Extract the (x, y) coordinate from the center of the cell holding the provided text.  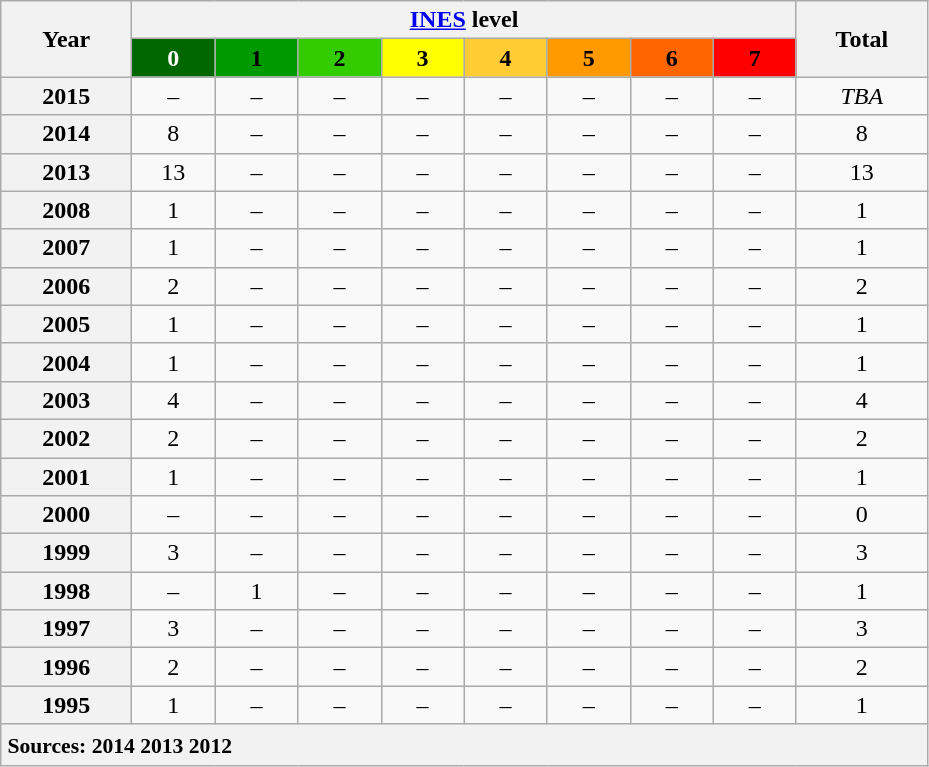
2006 (66, 286)
1999 (66, 553)
TBA (862, 96)
2002 (66, 438)
2008 (66, 210)
1997 (66, 629)
Year (66, 39)
1995 (66, 705)
INES level (464, 20)
6 (672, 58)
1996 (66, 667)
Sources: 2014 2013 2012 (464, 745)
2003 (66, 400)
2015 (66, 96)
Total (862, 39)
2005 (66, 324)
2007 (66, 248)
2001 (66, 477)
2014 (66, 134)
2004 (66, 362)
1998 (66, 591)
2000 (66, 515)
2013 (66, 172)
5 (588, 58)
7 (754, 58)
